Pinpoint the cell where the given text exists, returning its (X, Y) midpoint coordinate. 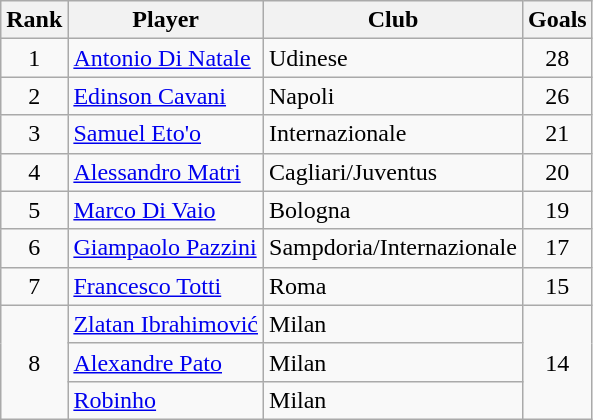
Francesco Totti (166, 286)
Player (166, 20)
2 (34, 96)
28 (557, 58)
3 (34, 134)
7 (34, 286)
4 (34, 172)
14 (557, 362)
Goals (557, 20)
Club (394, 20)
Cagliari/Juventus (394, 172)
Zlatan Ibrahimović (166, 324)
Robinho (166, 400)
Antonio Di Natale (166, 58)
8 (34, 362)
Rank (34, 20)
20 (557, 172)
15 (557, 286)
Bologna (394, 210)
26 (557, 96)
Roma (394, 286)
6 (34, 248)
Udinese (394, 58)
5 (34, 210)
Marco Di Vaio (166, 210)
21 (557, 134)
Samuel Eto'o (166, 134)
17 (557, 248)
Edinson Cavani (166, 96)
Sampdoria/Internazionale (394, 248)
Giampaolo Pazzini (166, 248)
19 (557, 210)
Alexandre Pato (166, 362)
Alessandro Matri (166, 172)
Napoli (394, 96)
Internazionale (394, 134)
1 (34, 58)
